Extract the [x, y] coordinate from the center of the cell holding the provided text.  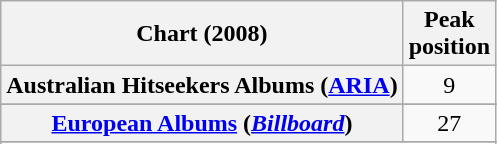
European Albums (Billboard) [202, 123]
27 [449, 123]
9 [449, 85]
Chart (2008) [202, 34]
Australian Hitseekers Albums (ARIA) [202, 85]
Peakposition [449, 34]
